Capture the cell that displays the provided text and extract its (x, y) central coordinate. 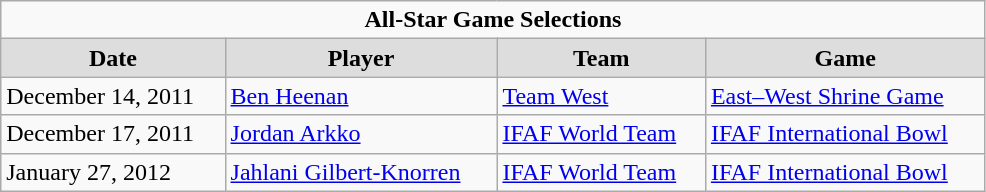
East–West Shrine Game (845, 96)
Date (113, 58)
All-Star Game Selections (493, 20)
December 14, 2011 (113, 96)
December 17, 2011 (113, 134)
Team (601, 58)
Jahlani Gilbert-Knorren (361, 172)
Jordan Arkko (361, 134)
January 27, 2012 (113, 172)
Ben Heenan (361, 96)
Team West (601, 96)
Game (845, 58)
Player (361, 58)
